For the text-containing cell, return its midpoint in (x, y) coordinate format. 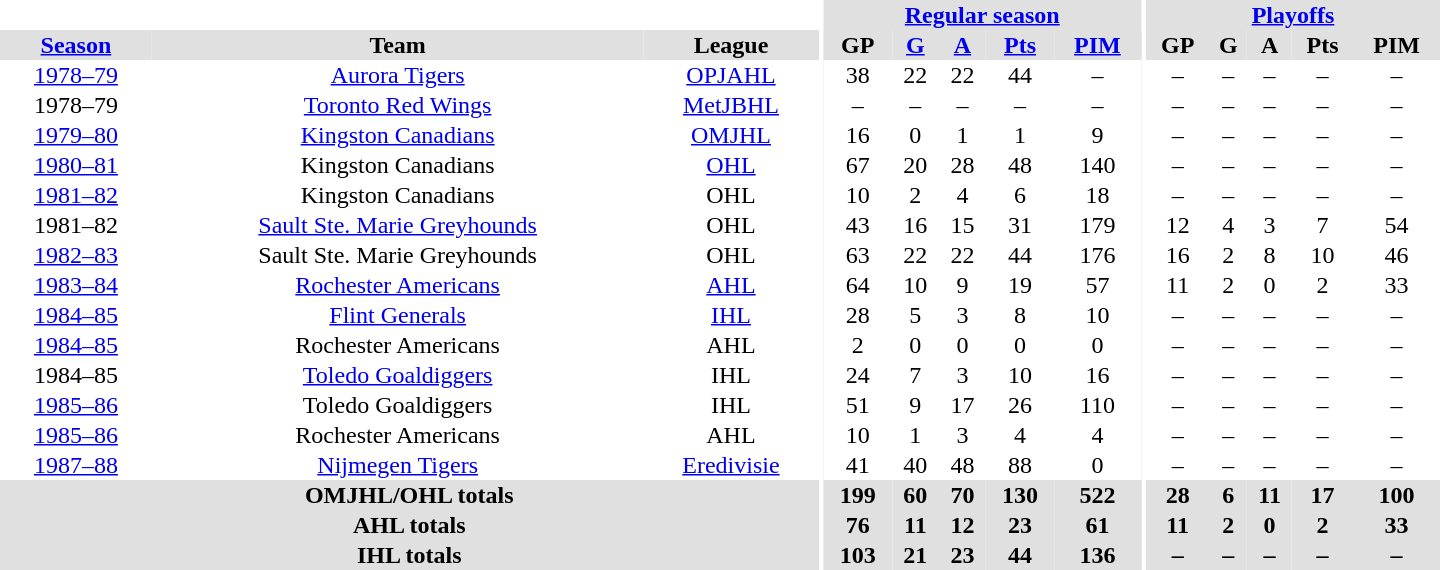
Season (76, 45)
136 (1098, 555)
100 (1396, 495)
54 (1396, 225)
OMJHL (730, 135)
110 (1098, 405)
OMJHL/OHL totals (410, 495)
67 (858, 165)
AHL totals (410, 525)
76 (858, 525)
140 (1098, 165)
1980–81 (76, 165)
IHL totals (410, 555)
522 (1098, 495)
MetJBHL (730, 105)
Nijmegen Tigers (398, 465)
179 (1098, 225)
1979–80 (76, 135)
46 (1396, 255)
43 (858, 225)
20 (916, 165)
Toronto Red Wings (398, 105)
63 (858, 255)
130 (1020, 495)
OPJAHL (730, 75)
70 (962, 495)
31 (1020, 225)
26 (1020, 405)
64 (858, 285)
18 (1098, 195)
21 (916, 555)
41 (858, 465)
176 (1098, 255)
15 (962, 225)
Team (398, 45)
1983–84 (76, 285)
League (730, 45)
199 (858, 495)
38 (858, 75)
40 (916, 465)
1987–88 (76, 465)
103 (858, 555)
51 (858, 405)
19 (1020, 285)
24 (858, 375)
Aurora Tigers (398, 75)
61 (1098, 525)
Flint Generals (398, 315)
57 (1098, 285)
88 (1020, 465)
1982–83 (76, 255)
60 (916, 495)
Regular season (982, 15)
Playoffs (1293, 15)
Eredivisie (730, 465)
5 (916, 315)
